Detect which cell encompasses the target text, then output its [x, y] center coordinate. 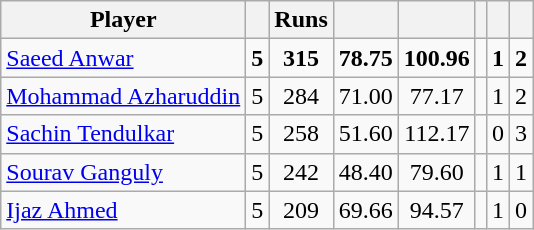
69.66 [366, 210]
Runs [301, 20]
112.17 [436, 134]
71.00 [366, 96]
Sourav Ganguly [124, 172]
79.60 [436, 172]
51.60 [366, 134]
100.96 [436, 58]
315 [301, 58]
48.40 [366, 172]
77.17 [436, 96]
284 [301, 96]
Player [124, 20]
209 [301, 210]
3 [522, 134]
242 [301, 172]
Mohammad Azharuddin [124, 96]
Sachin Tendulkar [124, 134]
78.75 [366, 58]
94.57 [436, 210]
Ijaz Ahmed [124, 210]
Saeed Anwar [124, 58]
258 [301, 134]
